Provide the (x, y) coordinate of the cell's center where the given text is located.  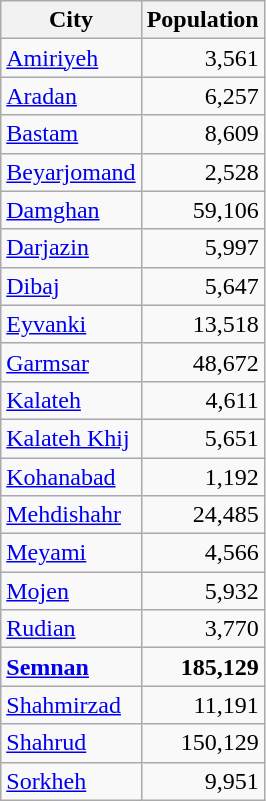
4,611 (202, 400)
Aradan (71, 96)
2,528 (202, 172)
City (71, 20)
Darjazin (71, 248)
11,191 (202, 705)
185,129 (202, 667)
59,106 (202, 210)
24,485 (202, 515)
Garmsar (71, 362)
Kohanabad (71, 477)
Meyami (71, 553)
5,651 (202, 438)
Eyvanki (71, 324)
Shahrud (71, 743)
Semnan (71, 667)
Shahmirzad (71, 705)
1,192 (202, 477)
150,129 (202, 743)
8,609 (202, 134)
5,647 (202, 286)
Damghan (71, 210)
3,770 (202, 629)
Mojen (71, 591)
Beyarjomand (71, 172)
Amiriyeh (71, 58)
Rudian (71, 629)
48,672 (202, 362)
Population (202, 20)
4,566 (202, 553)
6,257 (202, 96)
3,561 (202, 58)
Sorkheh (71, 781)
Kalateh (71, 400)
9,951 (202, 781)
5,997 (202, 248)
Kalateh Khij (71, 438)
13,518 (202, 324)
Bastam (71, 134)
Dibaj (71, 286)
5,932 (202, 591)
Mehdishahr (71, 515)
